Provide the [X, Y] coordinate of the cell's center where the given text is located.  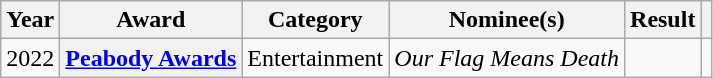
Nominee(s) [507, 20]
Year [30, 20]
Entertainment [316, 58]
2022 [30, 58]
Our Flag Means Death [507, 58]
Award [151, 20]
Category [316, 20]
Peabody Awards [151, 58]
Result [663, 20]
